Find where the given text appears and provide that cell's center as (X, Y) coordinate. 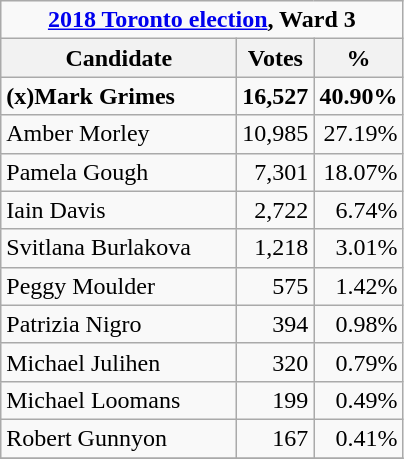
18.07% (358, 172)
Svitlana Burlakova (119, 248)
27.19% (358, 134)
6.74% (358, 210)
40.90% (358, 96)
575 (276, 286)
Iain Davis (119, 210)
Votes (276, 58)
Robert Gunnyon (119, 438)
0.41% (358, 438)
0.79% (358, 362)
10,985 (276, 134)
0.98% (358, 324)
Amber Morley (119, 134)
394 (276, 324)
2018 Toronto election, Ward 3 (202, 20)
Candidate (119, 58)
Peggy Moulder (119, 286)
1,218 (276, 248)
(x)Mark Grimes (119, 96)
3.01% (358, 248)
320 (276, 362)
Patrizia Nigro (119, 324)
0.49% (358, 400)
2,722 (276, 210)
1.42% (358, 286)
7,301 (276, 172)
Michael Julihen (119, 362)
16,527 (276, 96)
167 (276, 438)
% (358, 58)
199 (276, 400)
Pamela Gough (119, 172)
Michael Loomans (119, 400)
